Provide the [x, y] coordinate of the cell's center where the given text is located.  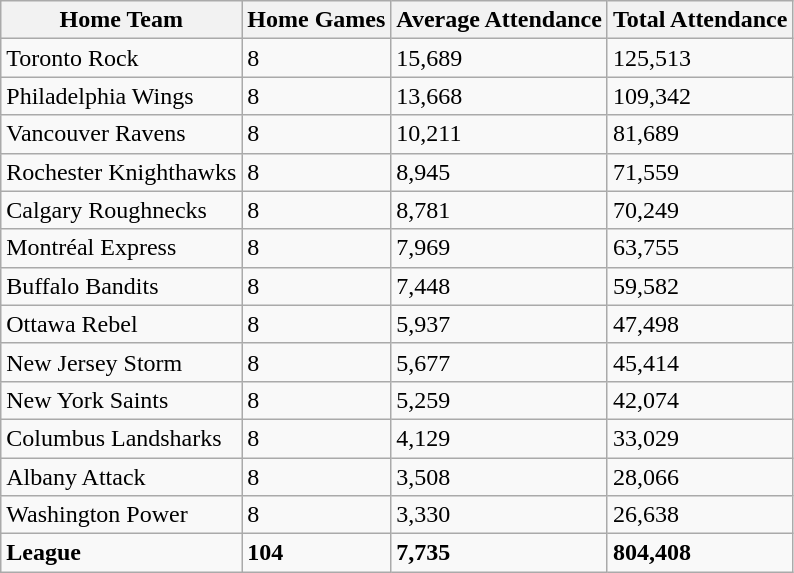
104 [316, 553]
Buffalo Bandits [122, 286]
Total Attendance [700, 20]
Columbus Landsharks [122, 438]
59,582 [700, 286]
New Jersey Storm [122, 362]
Vancouver Ravens [122, 134]
3,330 [500, 515]
33,029 [700, 438]
Home Games [316, 20]
81,689 [700, 134]
28,066 [700, 477]
804,408 [700, 553]
7,969 [500, 248]
8,945 [500, 172]
42,074 [700, 400]
7,735 [500, 553]
71,559 [700, 172]
Ottawa Rebel [122, 324]
Rochester Knighthawks [122, 172]
7,448 [500, 286]
Toronto Rock [122, 58]
Calgary Roughnecks [122, 210]
125,513 [700, 58]
47,498 [700, 324]
Montréal Express [122, 248]
Washington Power [122, 515]
70,249 [700, 210]
New York Saints [122, 400]
109,342 [700, 96]
3,508 [500, 477]
13,668 [500, 96]
15,689 [500, 58]
8,781 [500, 210]
5,937 [500, 324]
26,638 [700, 515]
Albany Attack [122, 477]
5,259 [500, 400]
10,211 [500, 134]
4,129 [500, 438]
63,755 [700, 248]
5,677 [500, 362]
League [122, 553]
45,414 [700, 362]
Average Attendance [500, 20]
Philadelphia Wings [122, 96]
Home Team [122, 20]
